Scan for the cell matching the given text and deliver its [x, y] coordinate at center. 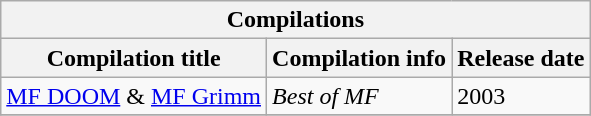
Release date [521, 58]
Compilation title [134, 58]
Best of MF [360, 96]
MF DOOM & MF Grimm [134, 96]
2003 [521, 96]
Compilation info [360, 58]
Compilations [296, 20]
